Provide the [X, Y] coordinate of the cell's center where the given text is located.  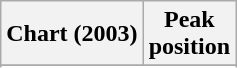
Peakposition [189, 34]
Chart (2003) [72, 34]
